Identify which cell holds the provided text, then report its [X, Y] central coordinate. 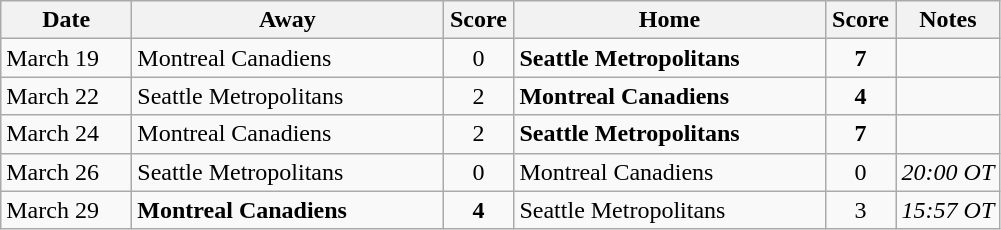
Date [66, 20]
March 29 [66, 210]
March 24 [66, 134]
Notes [948, 20]
March 22 [66, 96]
15:57 OT [948, 210]
March 19 [66, 58]
Away [288, 20]
Home [670, 20]
3 [860, 210]
March 26 [66, 172]
20:00 OT [948, 172]
